Extract the (X, Y) coordinate from the center of the cell holding the provided text.  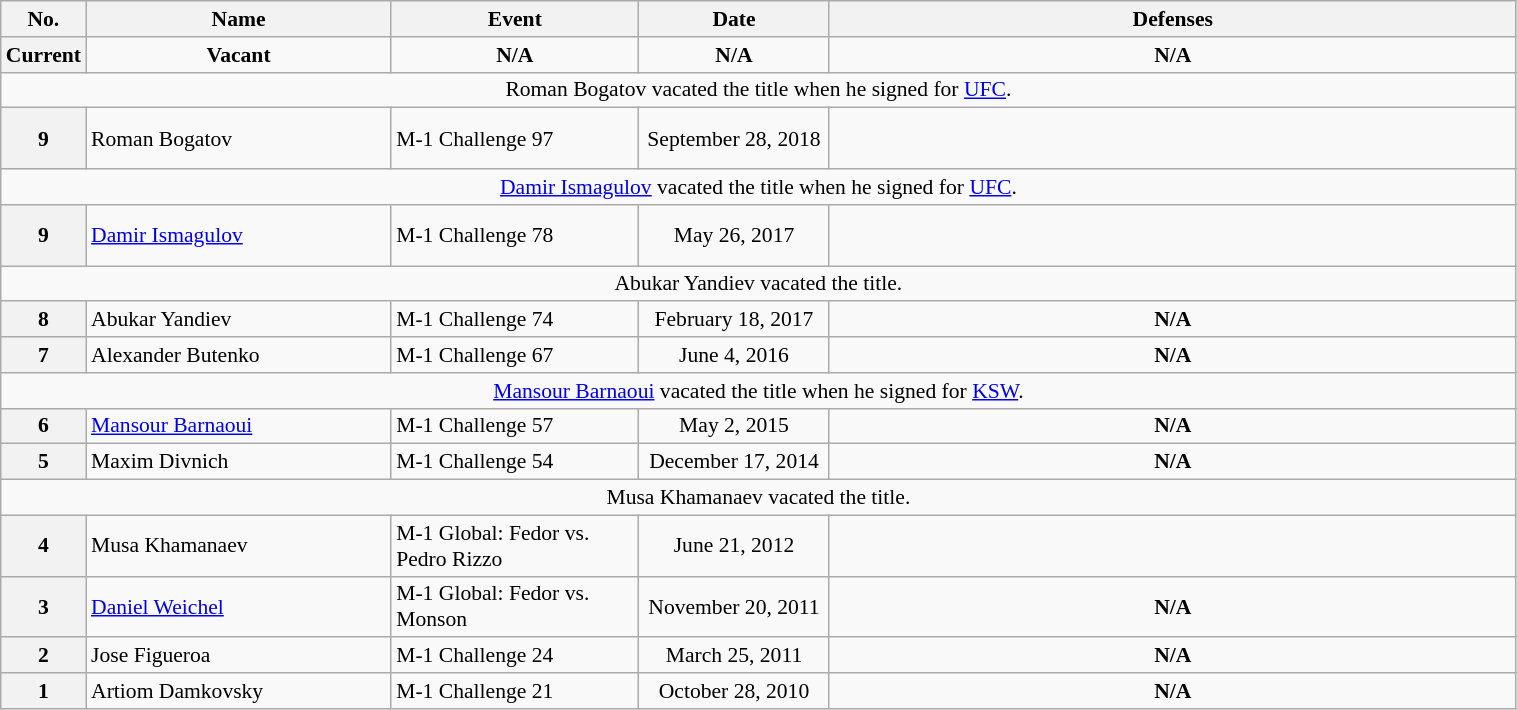
Musa Khamanaev vacated the title. (758, 498)
November 20, 2011 (734, 606)
Maxim Divnich (238, 462)
Artiom Damkovsky (238, 691)
M-1 Challenge 24 (514, 656)
Damir Ismagulov (238, 236)
Damir Ismagulov vacated the title when he signed for UFC. (758, 187)
Abukar Yandiev vacated the title. (758, 284)
1 (44, 691)
June 4, 2016 (734, 355)
7 (44, 355)
December 17, 2014 (734, 462)
M-1 Global: Fedor vs. Pedro Rizzo (514, 546)
4 (44, 546)
Daniel Weichel (238, 606)
September 28, 2018 (734, 138)
Roman Bogatov (238, 138)
Date (734, 19)
8 (44, 320)
6 (44, 426)
M-1 Challenge 57 (514, 426)
Musa Khamanaev (238, 546)
Defenses (1172, 19)
Abukar Yandiev (238, 320)
October 28, 2010 (734, 691)
Vacant (238, 55)
March 25, 2011 (734, 656)
M-1 Challenge 21 (514, 691)
2 (44, 656)
No. (44, 19)
5 (44, 462)
M-1 Challenge 74 (514, 320)
Current (44, 55)
Mansour Barnaoui (238, 426)
June 21, 2012 (734, 546)
Jose Figueroa (238, 656)
May 26, 2017 (734, 236)
M-1 Challenge 54 (514, 462)
Alexander Butenko (238, 355)
Mansour Barnaoui vacated the title when he signed for KSW. (758, 391)
M-1 Challenge 67 (514, 355)
Event (514, 19)
M-1 Challenge 97 (514, 138)
Name (238, 19)
May 2, 2015 (734, 426)
M-1 Challenge 78 (514, 236)
February 18, 2017 (734, 320)
Roman Bogatov vacated the title when he signed for UFC. (758, 90)
3 (44, 606)
M-1 Global: Fedor vs. Monson (514, 606)
